Pinpoint the cell where the given text exists, returning its (X, Y) midpoint coordinate. 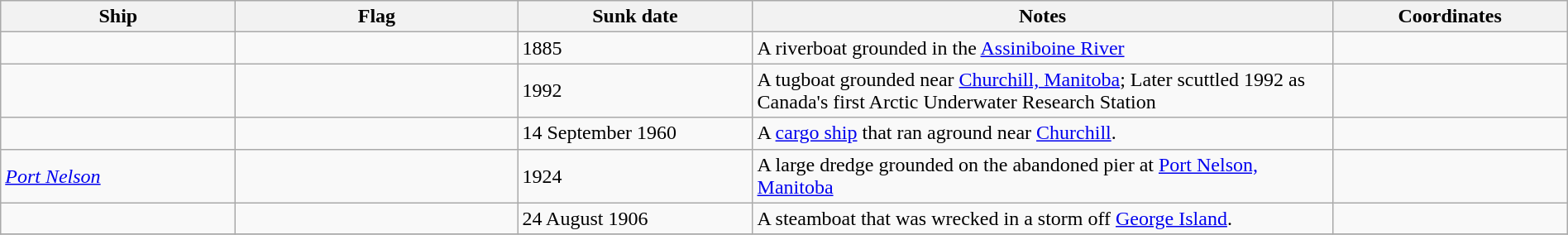
A riverboat grounded in the Assiniboine River (1042, 48)
Notes (1042, 17)
A large dredge grounded on the abandoned pier at Port Nelson, Manitoba (1042, 175)
24 August 1906 (635, 218)
A steamboat that was wrecked in a storm off George Island. (1042, 218)
Coordinates (1450, 17)
1924 (635, 175)
1885 (635, 48)
Sunk date (635, 17)
Flag (377, 17)
14 September 1960 (635, 133)
1992 (635, 91)
Ship (118, 17)
A tugboat grounded near Churchill, Manitoba; Later scuttled 1992 as Canada's first Arctic Underwater Research Station (1042, 91)
Port Nelson (118, 175)
A cargo ship that ran aground near Churchill. (1042, 133)
